Return (X, Y) of the center of cell containing provided text 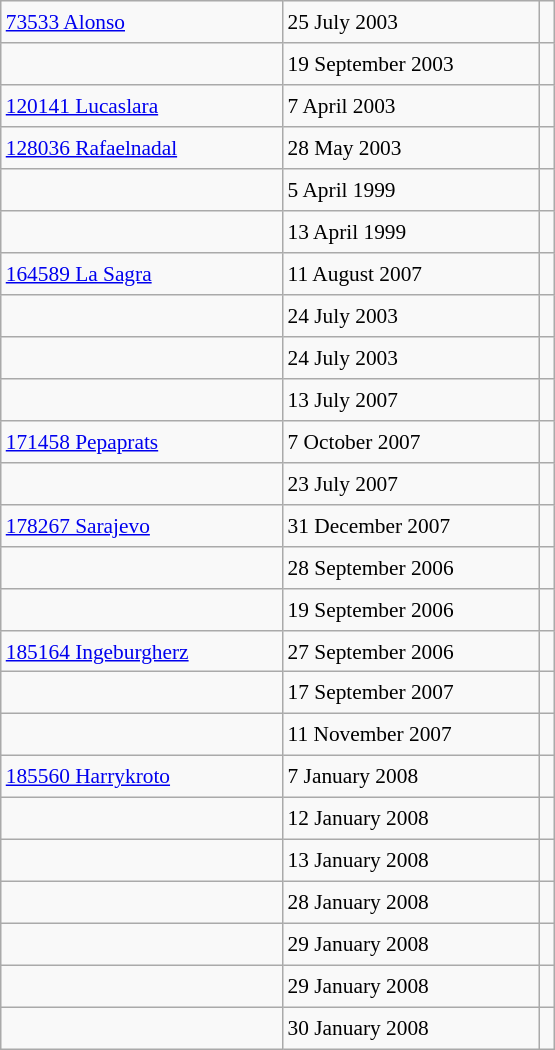
11 November 2007 (412, 735)
120141 Lucaslara (142, 106)
171458 Pepaprats (142, 441)
128036 Rafaelnadal (142, 148)
73533 Alonso (142, 22)
13 July 2007 (412, 399)
27 September 2006 (412, 651)
185560 Harrykroto (142, 777)
28 January 2008 (412, 903)
7 January 2008 (412, 777)
23 July 2007 (412, 483)
25 July 2003 (412, 22)
164589 La Sagra (142, 274)
28 September 2006 (412, 567)
11 August 2007 (412, 274)
13 April 1999 (412, 232)
30 January 2008 (412, 1028)
178267 Sarajevo (142, 525)
28 May 2003 (412, 148)
17 September 2007 (412, 693)
12 January 2008 (412, 819)
31 December 2007 (412, 525)
19 September 2006 (412, 609)
7 April 2003 (412, 106)
7 October 2007 (412, 441)
19 September 2003 (412, 64)
13 January 2008 (412, 861)
5 April 1999 (412, 190)
185164 Ingeburgherz (142, 651)
